Search for the cell housing the specified text and yield its [x, y] center coordinate. 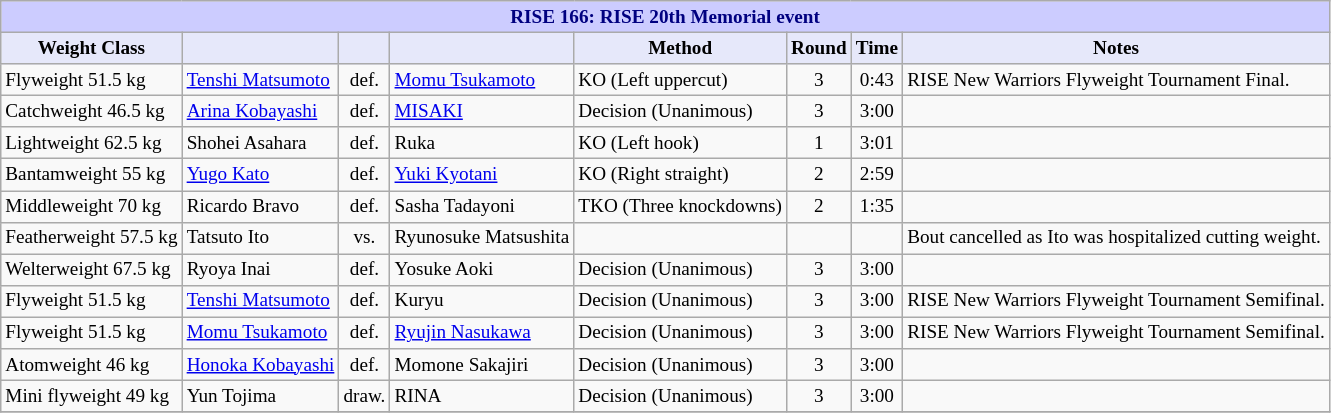
Lightweight 62.5 kg [92, 143]
Ryujin Nasukawa [482, 333]
Bout cancelled as Ito was hospitalized cutting weight. [1116, 238]
Sasha Tadayoni [482, 206]
Middleweight 70 kg [92, 206]
Featherweight 57.5 kg [92, 238]
Time [876, 48]
RISE New Warriors Flyweight Tournament Final. [1116, 80]
Bantamweight 55 kg [92, 175]
Mini flyweight 49 kg [92, 396]
Yun Tojima [260, 396]
RINA [482, 396]
Ryoya Inai [260, 270]
MISAKI [482, 111]
KO (Left hook) [680, 143]
Ryunosuke Matsushita [482, 238]
Arina Kobayashi [260, 111]
KO (Right straight) [680, 175]
Notes [1116, 48]
Tatsuto Ito [260, 238]
Welterweight 67.5 kg [92, 270]
2:59 [876, 175]
1:35 [876, 206]
Ruka [482, 143]
Yugo Kato [260, 175]
Shohei Asahara [260, 143]
Atomweight 46 kg [92, 365]
Weight Class [92, 48]
KO (Left uppercut) [680, 80]
Ricardo Bravo [260, 206]
0:43 [876, 80]
Yuki Kyotani [482, 175]
Round [820, 48]
Momone Sakajiri [482, 365]
3:01 [876, 143]
1 [820, 143]
TKO (Three knockdowns) [680, 206]
Yosuke Aoki [482, 270]
Kuryu [482, 301]
Catchweight 46.5 kg [92, 111]
draw. [364, 396]
Method [680, 48]
RISE 166: RISE 20th Memorial event [666, 17]
Honoka Kobayashi [260, 365]
vs. [364, 238]
